From the cell containing the given text, extract its center point as [x, y] coordinate. 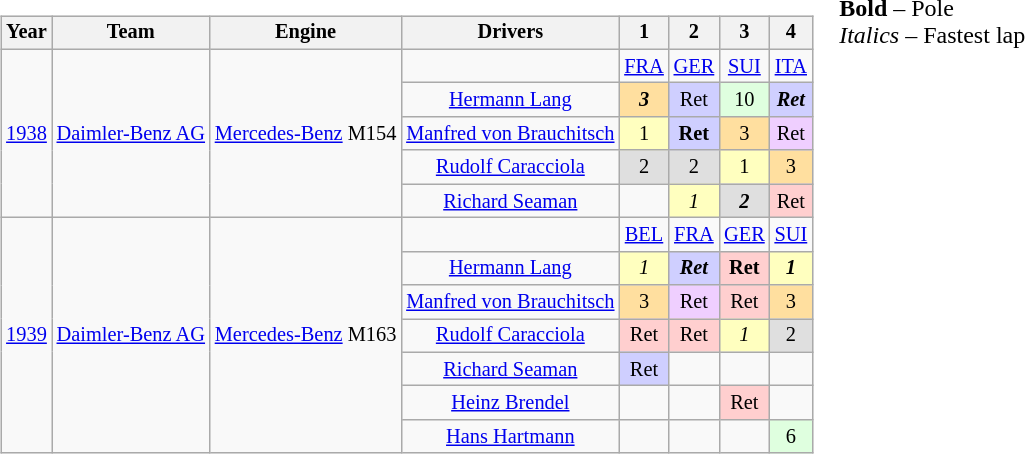
Team [131, 33]
1939 [26, 336]
6 [792, 437]
ITA [792, 66]
Heinz Brendel [510, 403]
Hans Hartmann [510, 437]
BEL [644, 235]
10 [744, 100]
1938 [26, 133]
4 [792, 33]
Drivers [510, 33]
Mercedes-Benz M154 [306, 133]
Engine [306, 33]
Year [26, 33]
Mercedes-Benz M163 [306, 336]
